Identify which cell holds the provided text, then report its (X, Y) central coordinate. 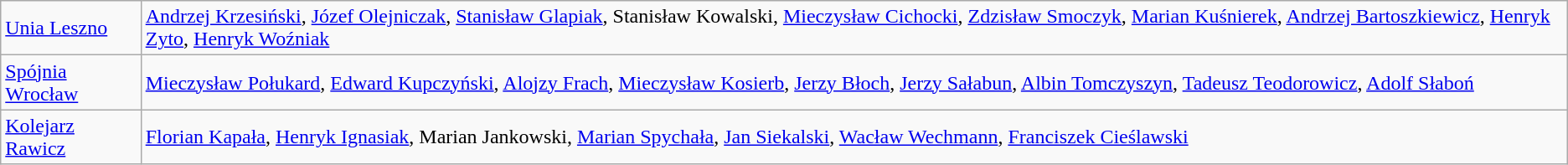
Kolejarz Rawicz (70, 137)
Unia Leszno (70, 28)
Spójnia Wrocław (70, 82)
Florian Kapała, Henryk Ignasiak, Marian Jankowski, Marian Spychała, Jan Siekalski, Wacław Wechmann, Franciszek Cieślawski (854, 137)
